Return the (x, y) coordinate for the center point of the cell that contains the specified text.  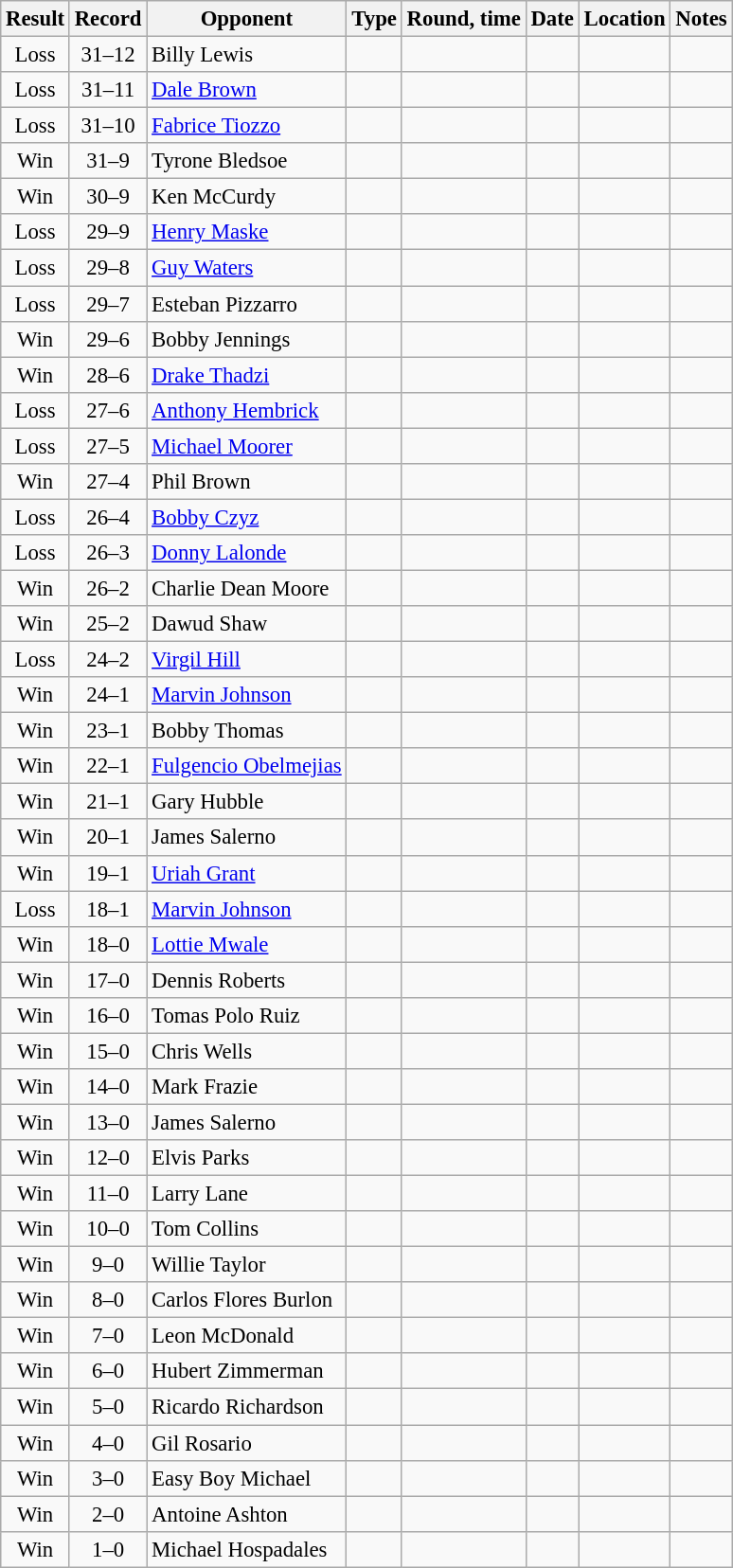
Antoine Ashton (246, 1514)
Uriah Grant (246, 873)
Willie Taylor (246, 1265)
18–0 (108, 944)
6–0 (108, 1372)
31–11 (108, 90)
10–0 (108, 1229)
Gary Hubble (246, 802)
Michael Moorer (246, 446)
31–10 (108, 126)
Billy Lewis (246, 55)
Virgil Hill (246, 660)
14–0 (108, 1087)
24–2 (108, 660)
20–1 (108, 838)
Phil Brown (246, 482)
7–0 (108, 1336)
Hubert Zimmerman (246, 1372)
21–1 (108, 802)
Fabrice Tiozzo (246, 126)
26–3 (108, 553)
28–6 (108, 375)
22–1 (108, 766)
Ricardo Richardson (246, 1407)
Michael Hospadales (246, 1549)
Round, time (464, 19)
26–2 (108, 588)
18–1 (108, 909)
Tom Collins (246, 1229)
29–7 (108, 304)
Date (552, 19)
29–9 (108, 232)
Opponent (246, 19)
Larry Lane (246, 1194)
16–0 (108, 1016)
31–12 (108, 55)
Carlos Flores Burlon (246, 1300)
Dale Brown (246, 90)
Bobby Thomas (246, 731)
Leon McDonald (246, 1336)
9–0 (108, 1265)
Fulgencio Obelmejias (246, 766)
Lottie Mwale (246, 944)
Drake Thadzi (246, 375)
Guy Waters (246, 268)
3–0 (108, 1478)
Dawud Shaw (246, 624)
Charlie Dean Moore (246, 588)
15–0 (108, 1051)
19–1 (108, 873)
Location (625, 19)
Tomas Polo Ruiz (246, 1016)
Elvis Parks (246, 1158)
1–0 (108, 1549)
27–5 (108, 446)
2–0 (108, 1514)
12–0 (108, 1158)
26–4 (108, 517)
25–2 (108, 624)
31–9 (108, 161)
4–0 (108, 1443)
27–6 (108, 410)
Bobby Czyz (246, 517)
Result (36, 19)
30–9 (108, 197)
Esteban Pizzarro (246, 304)
5–0 (108, 1407)
Gil Rosario (246, 1443)
Type (374, 19)
Record (108, 19)
8–0 (108, 1300)
27–4 (108, 482)
Henry Maske (246, 232)
11–0 (108, 1194)
Mark Frazie (246, 1087)
Dennis Roberts (246, 980)
Donny Lalonde (246, 553)
Ken McCurdy (246, 197)
29–8 (108, 268)
Notes (701, 19)
Tyrone Bledsoe (246, 161)
Easy Boy Michael (246, 1478)
Chris Wells (246, 1051)
Anthony Hembrick (246, 410)
24–1 (108, 695)
13–0 (108, 1122)
23–1 (108, 731)
29–6 (108, 339)
17–0 (108, 980)
Bobby Jennings (246, 339)
